Pinpoint the cell where the given text exists, returning its [X, Y] midpoint coordinate. 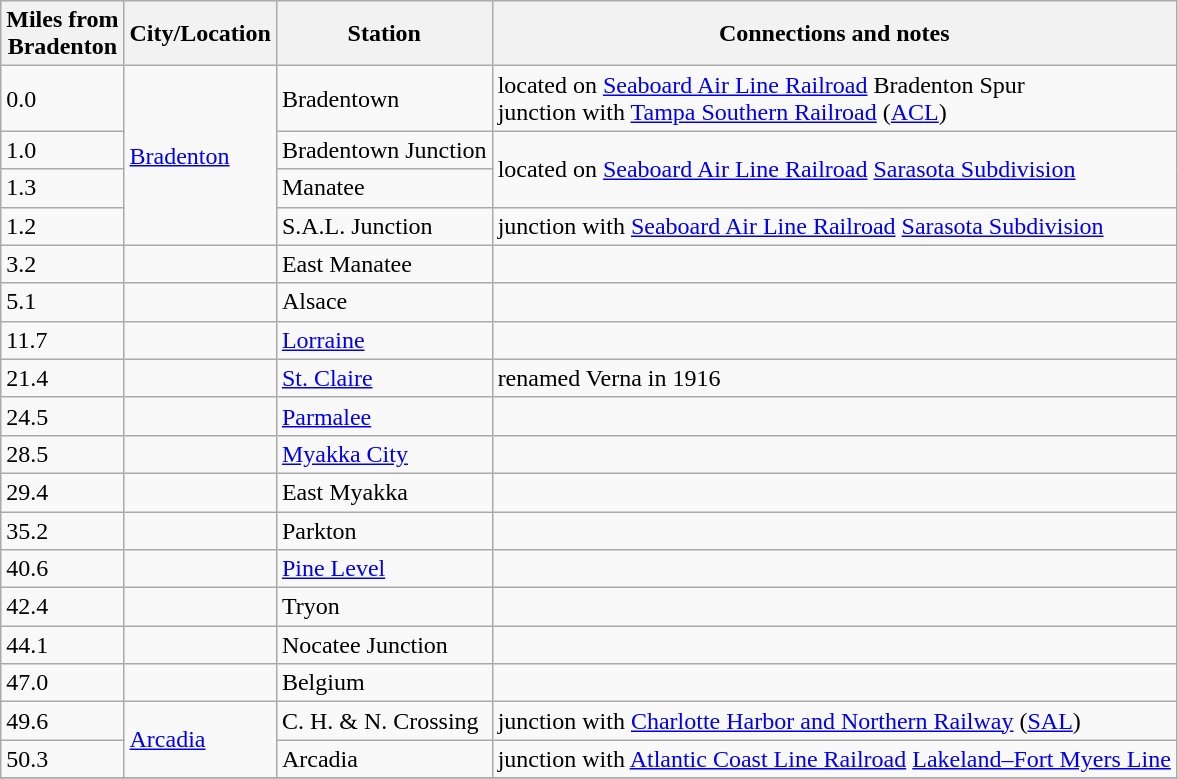
junction with Charlotte Harbor and Northern Railway (SAL) [834, 721]
1.0 [62, 150]
Alsace [384, 302]
Nocatee Junction [384, 645]
0.0 [62, 98]
3.2 [62, 264]
East Manatee [384, 264]
Bradentown Junction [384, 150]
42.4 [62, 607]
Pine Level [384, 569]
35.2 [62, 531]
Station [384, 34]
Parkton [384, 531]
St. Claire [384, 378]
junction with Seaboard Air Line Railroad Sarasota Subdivision [834, 226]
Miles fromBradenton [62, 34]
29.4 [62, 492]
Parmalee [384, 416]
renamed Verna in 1916 [834, 378]
1.2 [62, 226]
City/Location [200, 34]
21.4 [62, 378]
24.5 [62, 416]
50.3 [62, 759]
East Myakka [384, 492]
Belgium [384, 683]
40.6 [62, 569]
Tryon [384, 607]
49.6 [62, 721]
11.7 [62, 340]
5.1 [62, 302]
44.1 [62, 645]
C. H. & N. Crossing [384, 721]
47.0 [62, 683]
Lorraine [384, 340]
Bradentown [384, 98]
Myakka City [384, 454]
located on Seaboard Air Line Railroad Bradenton Spurjunction with Tampa Southern Railroad (ACL) [834, 98]
1.3 [62, 188]
located on Seaboard Air Line Railroad Sarasota Subdivision [834, 169]
Bradenton [200, 156]
Connections and notes [834, 34]
28.5 [62, 454]
S.A.L. Junction [384, 226]
junction with Atlantic Coast Line Railroad Lakeland–Fort Myers Line [834, 759]
Manatee [384, 188]
